Extract the (X, Y) coordinate from the center of the cell holding the provided text.  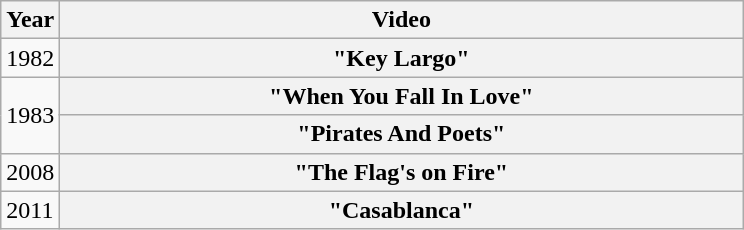
"Pirates And Poets" (402, 134)
"The Flag's on Fire" (402, 172)
"Casablanca" (402, 210)
2011 (30, 210)
Video (402, 20)
1982 (30, 58)
Year (30, 20)
"Key Largo" (402, 58)
1983 (30, 115)
2008 (30, 172)
"When You Fall In Love" (402, 96)
